Determine the (x, y) coordinate at the center of the cell enclosing the given text.  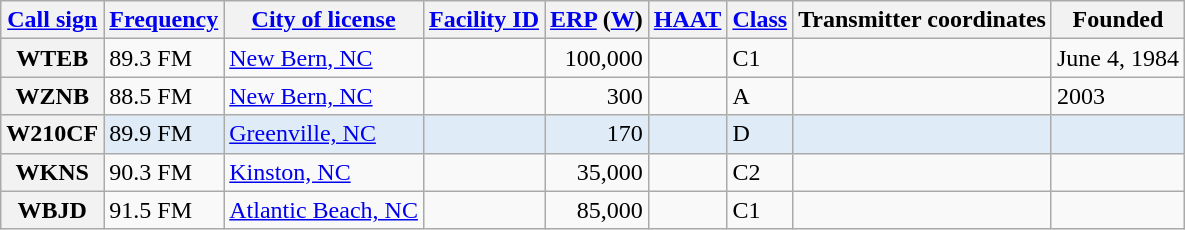
C2 (760, 172)
Call sign (52, 20)
Class (760, 20)
WTEB (52, 58)
D (760, 134)
88.5 FM (164, 96)
WKNS (52, 172)
W210CF (52, 134)
100,000 (596, 58)
HAAT (688, 20)
Facility ID (484, 20)
Greenville, NC (324, 134)
Kinston, NC (324, 172)
A (760, 96)
35,000 (596, 172)
91.5 FM (164, 210)
WZNB (52, 96)
Frequency (164, 20)
City of license (324, 20)
90.3 FM (164, 172)
Transmitter coordinates (922, 20)
2003 (1118, 96)
89.9 FM (164, 134)
85,000 (596, 210)
WBJD (52, 210)
89.3 FM (164, 58)
ERP (W) (596, 20)
170 (596, 134)
Atlantic Beach, NC (324, 210)
June 4, 1984 (1118, 58)
Founded (1118, 20)
300 (596, 96)
